From the cell containing the given text, extract its center point as (X, Y) coordinate. 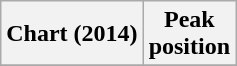
Chart (2014) (72, 34)
Peak position (189, 34)
